Determine the [X, Y] coordinate at the center of the cell enclosing the given text.  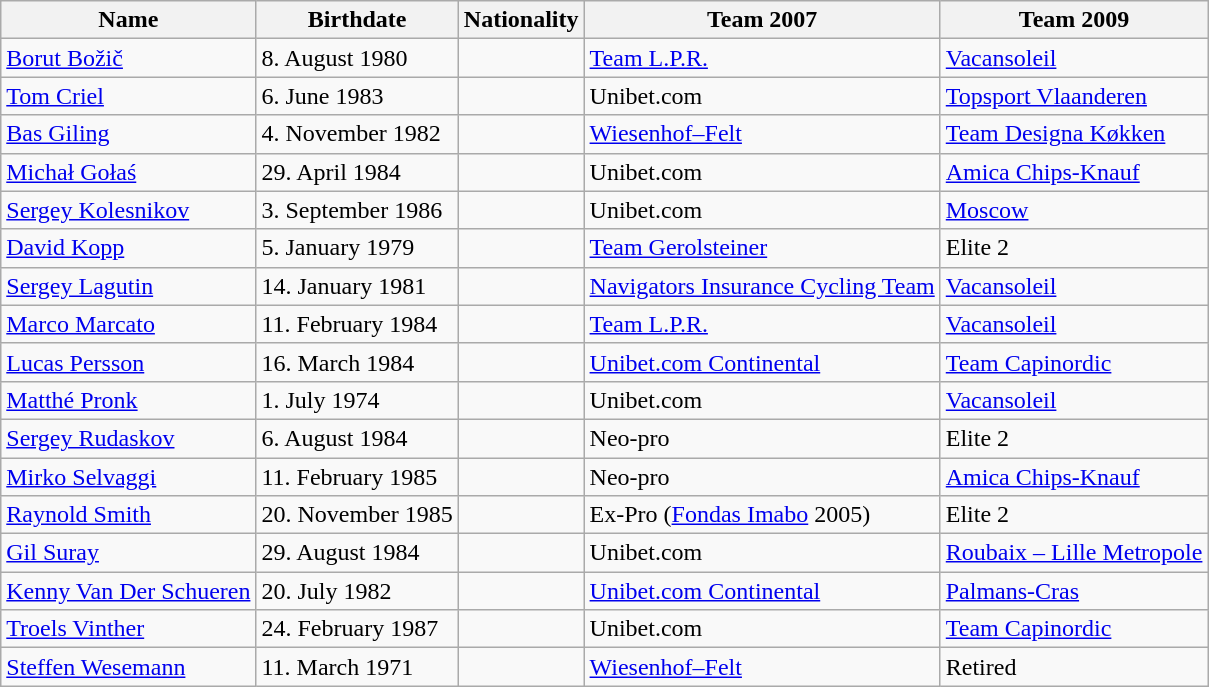
Topsport Vlaanderen [1074, 96]
Borut Božič [128, 58]
Ex-Pro (Fondas Imabo 2005) [762, 515]
Kenny Van Der Schueren [128, 591]
Mirko Selvaggi [128, 477]
Sergey Lagutin [128, 286]
Michał Gołaś [128, 172]
Name [128, 20]
3. September 1986 [357, 210]
Lucas Persson [128, 362]
29. August 1984 [357, 553]
16. March 1984 [357, 362]
6. June 1983 [357, 96]
4. November 1982 [357, 134]
Palmans-Cras [1074, 591]
Matthé Pronk [128, 400]
David Kopp [128, 248]
Sergey Rudaskov [128, 438]
Navigators Insurance Cycling Team [762, 286]
Sergey Kolesnikov [128, 210]
Team Designa Køkken [1074, 134]
6. August 1984 [357, 438]
Team 2009 [1074, 20]
Roubaix – Lille Metropole [1074, 553]
Nationality [521, 20]
Birthdate [357, 20]
Marco Marcato [128, 324]
Bas Giling [128, 134]
Moscow [1074, 210]
Tom Criel [128, 96]
24. February 1987 [357, 629]
Retired [1074, 667]
11. February 1985 [357, 477]
11. February 1984 [357, 324]
20. November 1985 [357, 515]
Gil Suray [128, 553]
5. January 1979 [357, 248]
8. August 1980 [357, 58]
14. January 1981 [357, 286]
29. April 1984 [357, 172]
Troels Vinther [128, 629]
11. March 1971 [357, 667]
Team 2007 [762, 20]
20. July 1982 [357, 591]
Raynold Smith [128, 515]
1. July 1974 [357, 400]
Steffen Wesemann [128, 667]
Team Gerolsteiner [762, 248]
